Extract the [x, y] coordinate from the center of the cell holding the provided text.  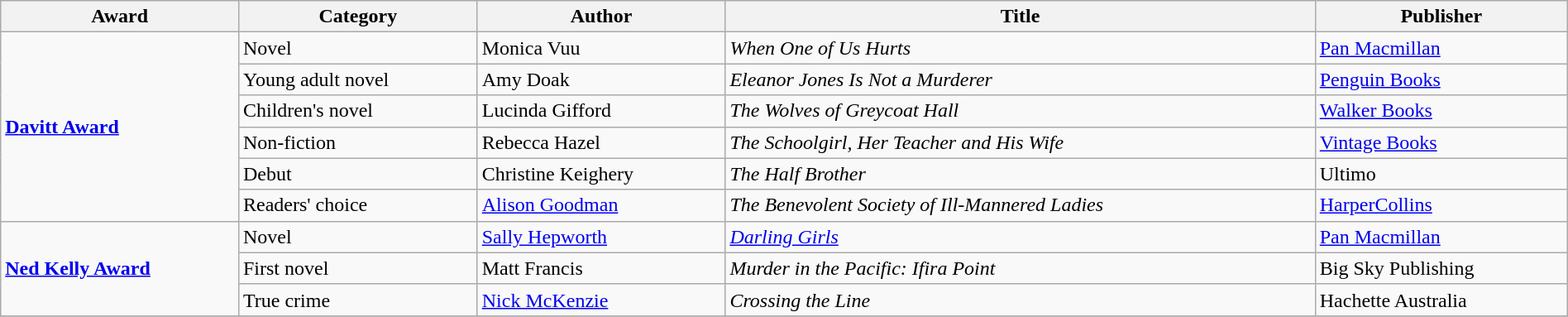
Non-fiction [357, 142]
Readers' choice [357, 205]
Author [601, 17]
The Half Brother [1021, 174]
Publisher [1441, 17]
Lucinda Gifford [601, 111]
Children's novel [357, 111]
Rebecca Hazel [601, 142]
Debut [357, 174]
Eleanor Jones Is Not a Murderer [1021, 79]
Hachette Australia [1441, 300]
Walker Books [1441, 111]
First novel [357, 268]
Ultimo [1441, 174]
Penguin Books [1441, 79]
Category [357, 17]
The Benevolent Society of Ill-Mannered Ladies [1021, 205]
Davitt Award [120, 127]
Monica Vuu [601, 48]
When One of Us Hurts [1021, 48]
Young adult novel [357, 79]
Alison Goodman [601, 205]
The Wolves of Greycoat Hall [1021, 111]
Crossing the Line [1021, 300]
Title [1021, 17]
Ned Kelly Award [120, 268]
Darling Girls [1021, 237]
The Schoolgirl, Her Teacher and His Wife [1021, 142]
Award [120, 17]
Murder in the Pacific: Ifira Point [1021, 268]
Amy Doak [601, 79]
Christine Keighery [601, 174]
HarperCollins [1441, 205]
Big Sky Publishing [1441, 268]
Sally Hepworth [601, 237]
Matt Francis [601, 268]
True crime [357, 300]
Nick McKenzie [601, 300]
Vintage Books [1441, 142]
